Pinpoint the cell where the given text exists, returning its (X, Y) midpoint coordinate. 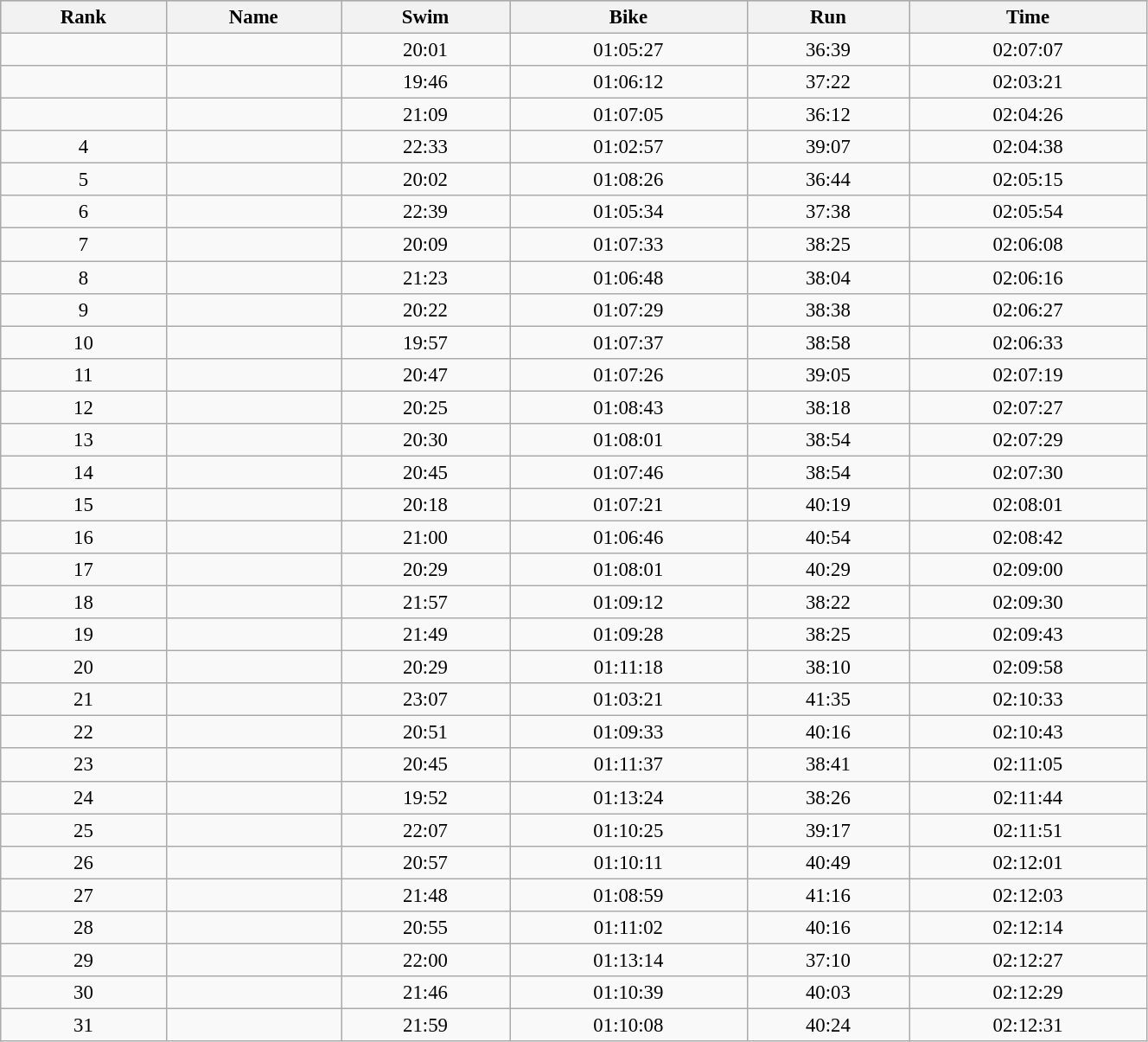
20:09 (425, 245)
Bike (629, 17)
02:10:43 (1029, 732)
22:39 (425, 212)
22:00 (425, 960)
27 (83, 895)
16 (83, 537)
02:11:05 (1029, 765)
15 (83, 505)
01:05:34 (629, 212)
02:11:44 (1029, 797)
02:06:33 (1029, 342)
01:07:33 (629, 245)
20:01 (425, 50)
19 (83, 635)
21:57 (425, 603)
22:33 (425, 147)
21:00 (425, 537)
02:12:31 (1029, 1025)
01:07:37 (629, 342)
21 (83, 700)
41:16 (828, 895)
30 (83, 993)
02:07:30 (1029, 472)
02:09:43 (1029, 635)
5 (83, 180)
01:06:46 (629, 537)
29 (83, 960)
20:30 (425, 440)
14 (83, 472)
01:03:21 (629, 700)
01:06:12 (629, 82)
13 (83, 440)
24 (83, 797)
01:09:33 (629, 732)
02:06:16 (1029, 278)
01:11:37 (629, 765)
01:10:25 (629, 830)
20:22 (425, 310)
21:09 (425, 115)
Time (1029, 17)
20:57 (425, 862)
37:10 (828, 960)
17 (83, 570)
Rank (83, 17)
38:10 (828, 668)
01:10:08 (629, 1025)
01:07:26 (629, 374)
8 (83, 278)
21:59 (425, 1025)
40:19 (828, 505)
36:39 (828, 50)
01:08:26 (629, 180)
9 (83, 310)
39:17 (828, 830)
Run (828, 17)
40:03 (828, 993)
22:07 (425, 830)
25 (83, 830)
7 (83, 245)
22 (83, 732)
02:11:51 (1029, 830)
02:09:00 (1029, 570)
01:08:59 (629, 895)
02:04:38 (1029, 147)
6 (83, 212)
01:09:28 (629, 635)
02:07:29 (1029, 440)
31 (83, 1025)
40:49 (828, 862)
38:22 (828, 603)
20 (83, 668)
02:07:27 (1029, 407)
4 (83, 147)
01:07:21 (629, 505)
20:51 (425, 732)
01:09:12 (629, 603)
37:22 (828, 82)
11 (83, 374)
02:09:58 (1029, 668)
18 (83, 603)
40:54 (828, 537)
26 (83, 862)
19:57 (425, 342)
20:18 (425, 505)
39:07 (828, 147)
02:07:19 (1029, 374)
02:12:03 (1029, 895)
01:10:11 (629, 862)
40:24 (828, 1025)
38:38 (828, 310)
Name (254, 17)
02:06:27 (1029, 310)
01:13:14 (629, 960)
40:29 (828, 570)
37:38 (828, 212)
02:05:15 (1029, 180)
01:07:29 (629, 310)
01:10:39 (629, 993)
23 (83, 765)
01:07:46 (629, 472)
38:18 (828, 407)
02:12:01 (1029, 862)
38:41 (828, 765)
01:05:27 (629, 50)
23:07 (425, 700)
02:12:29 (1029, 993)
19:46 (425, 82)
10 (83, 342)
02:05:54 (1029, 212)
20:47 (425, 374)
20:02 (425, 180)
21:48 (425, 895)
02:07:07 (1029, 50)
01:06:48 (629, 278)
02:06:08 (1029, 245)
01:11:18 (629, 668)
39:05 (828, 374)
02:03:21 (1029, 82)
02:12:27 (1029, 960)
38:26 (828, 797)
02:08:01 (1029, 505)
01:13:24 (629, 797)
36:44 (828, 180)
28 (83, 928)
Swim (425, 17)
21:46 (425, 993)
20:25 (425, 407)
21:23 (425, 278)
41:35 (828, 700)
38:04 (828, 278)
38:58 (828, 342)
02:08:42 (1029, 537)
21:49 (425, 635)
02:10:33 (1029, 700)
19:52 (425, 797)
12 (83, 407)
01:11:02 (629, 928)
02:12:14 (1029, 928)
36:12 (828, 115)
02:09:30 (1029, 603)
02:04:26 (1029, 115)
01:02:57 (629, 147)
01:07:05 (629, 115)
01:08:43 (629, 407)
20:55 (425, 928)
